Provide the [X, Y] coordinate of the cell's center where the given text is located.  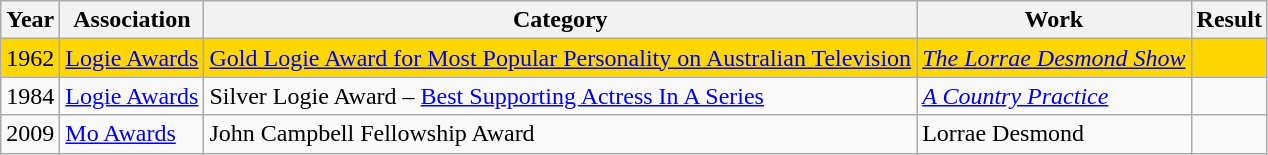
Lorrae Desmond [1054, 134]
Year [30, 20]
1962 [30, 58]
Work [1054, 20]
1984 [30, 96]
Association [132, 20]
A Country Practice [1054, 96]
Result [1229, 20]
John Campbell Fellowship Award [560, 134]
Silver Logie Award – Best Supporting Actress In A Series [560, 96]
Category [560, 20]
Mo Awards [132, 134]
The Lorrae Desmond Show [1054, 58]
2009 [30, 134]
Gold Logie Award for Most Popular Personality on Australian Television [560, 58]
